Locate the cell with the specified text and output its [X, Y] center coordinate. 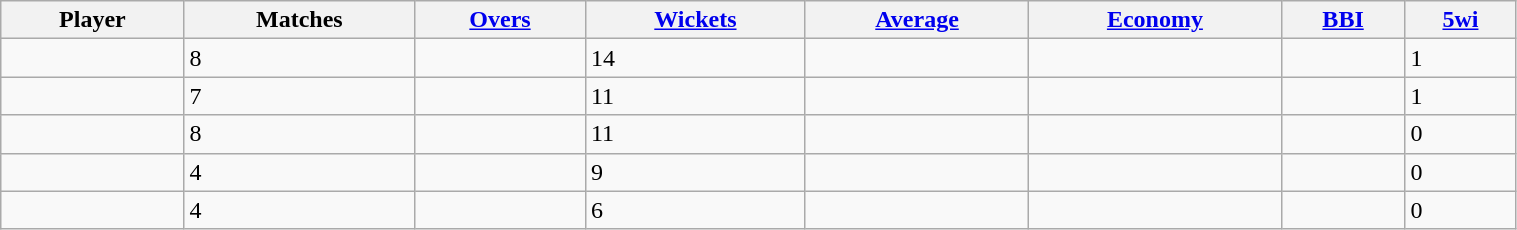
9 [695, 172]
14 [695, 58]
Player [92, 20]
Matches [300, 20]
7 [300, 96]
5wi [1460, 20]
Overs [500, 20]
6 [695, 210]
Economy [1156, 20]
BBI [1343, 20]
Wickets [695, 20]
Average [916, 20]
